For the text-containing cell, return its midpoint in [X, Y] coordinate format. 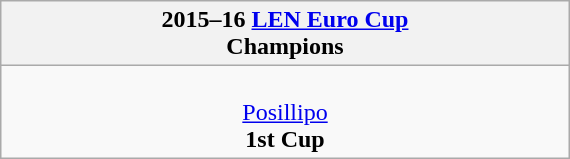
2015–16 LEN Euro CupChampions [284, 34]
Posillipo1st Cup [284, 112]
